Return (x, y) of the center of cell containing provided text 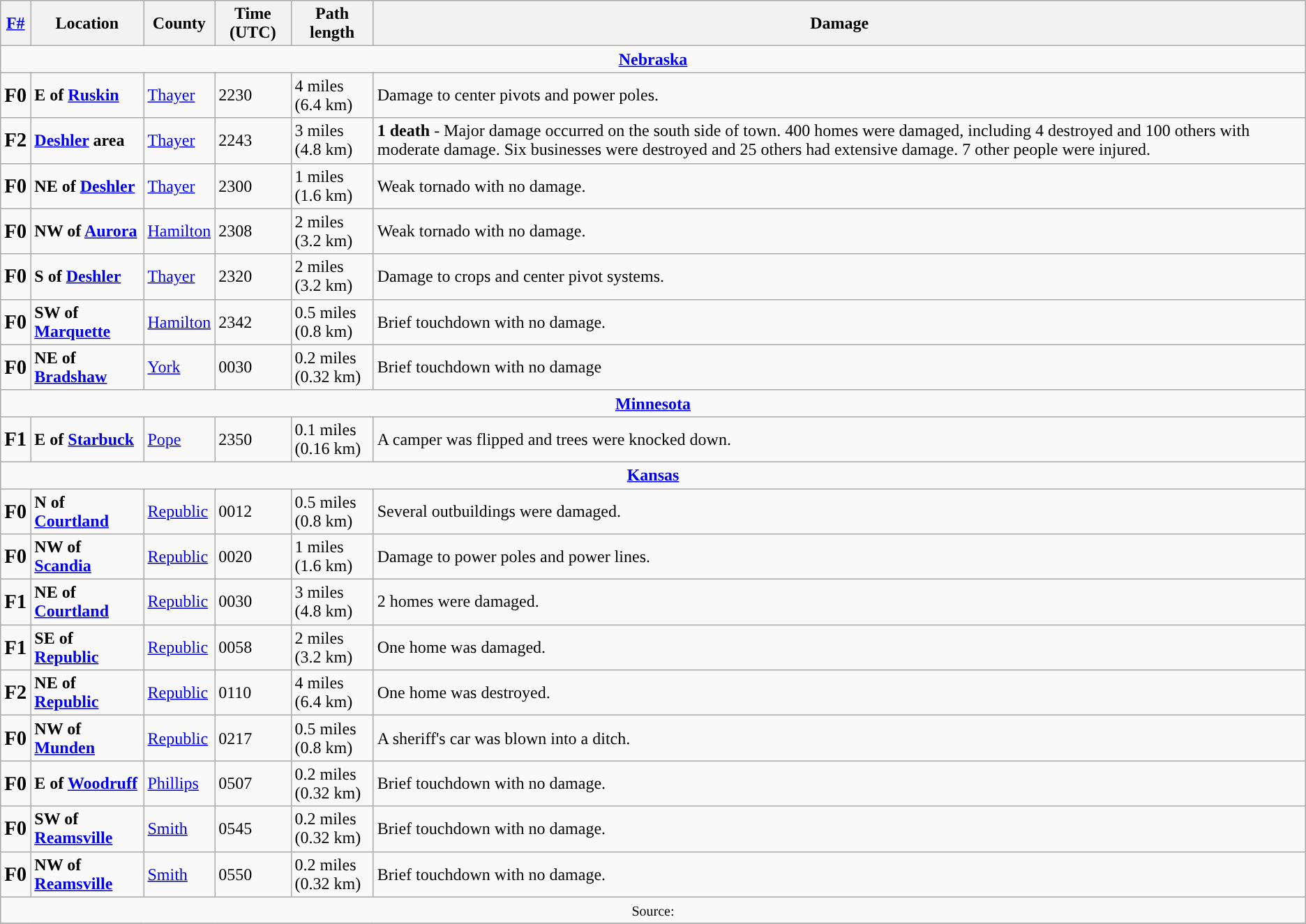
0012 (253, 510)
Time (UTC) (253, 24)
0545 (253, 828)
NE of Bradshaw (87, 367)
2 homes were damaged. (839, 603)
2320 (253, 276)
Location (87, 24)
SW of Marquette (87, 322)
NE of Courtland (87, 603)
NE of Republic (87, 693)
E of Woodruff (87, 784)
Minnesota (653, 403)
Pope (179, 439)
0550 (253, 874)
Kansas (653, 475)
Path length (332, 24)
0217 (253, 738)
York (179, 367)
Source: (653, 910)
Damage (839, 24)
E of Ruskin (87, 95)
SW of Reamsville (87, 828)
0.1 miles (0.16 km) (332, 439)
F# (15, 24)
2308 (253, 232)
A sheriff's car was blown into a ditch. (839, 738)
A camper was flipped and trees were knocked down. (839, 439)
0507 (253, 784)
0020 (253, 556)
NW of Munden (87, 738)
NW of Scandia (87, 556)
NE of Deshler (87, 185)
2342 (253, 322)
0110 (253, 693)
One home was damaged. (839, 647)
SE of Republic (87, 647)
Damage to crops and center pivot systems. (839, 276)
Brief touchdown with no damage (839, 367)
Damage to center pivots and power poles. (839, 95)
Phillips (179, 784)
NW of Reamsville (87, 874)
Damage to power poles and power lines. (839, 556)
2350 (253, 439)
N of Courtland (87, 510)
2300 (253, 185)
2243 (253, 141)
Several outbuildings were damaged. (839, 510)
E of Starbuck (87, 439)
County (179, 24)
NW of Aurora (87, 232)
2230 (253, 95)
0058 (253, 647)
S of Deshler (87, 276)
One home was destroyed. (839, 693)
Deshler area (87, 141)
Nebraska (653, 59)
